Detect which cell encompasses the target text, then output its (X, Y) center coordinate. 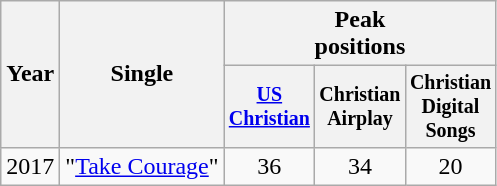
Year (30, 74)
"Take Courage" (142, 166)
Christian Airplay (360, 106)
20 (450, 166)
34 (360, 166)
2017 (30, 166)
36 (270, 166)
US Christian (270, 106)
Peakpositions (360, 34)
Single (142, 74)
Christian Digital Songs (450, 106)
